Find where the given text appears and provide that cell's center as (x, y) coordinate. 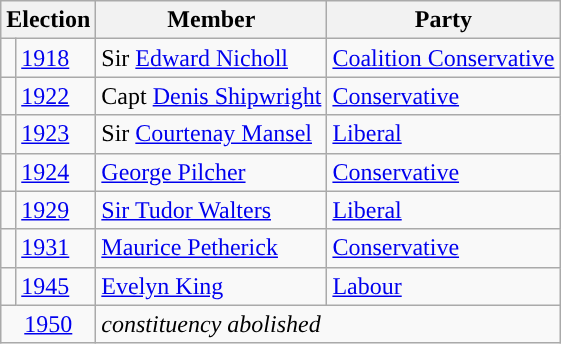
Member (212, 20)
1929 (56, 210)
1950 (48, 324)
Sir Courtenay Mansel (212, 134)
1923 (56, 134)
Evelyn King (212, 286)
Coalition Conservative (444, 58)
1918 (56, 58)
Labour (444, 286)
Party (444, 20)
1922 (56, 96)
1931 (56, 248)
1924 (56, 172)
George Pilcher (212, 172)
1945 (56, 286)
Maurice Petherick (212, 248)
constituency abolished (328, 324)
Sir Edward Nicholl (212, 58)
Capt Denis Shipwright (212, 96)
Sir Tudor Walters (212, 210)
Election (48, 20)
